Pinpoint the cell where the given text exists, returning its (X, Y) midpoint coordinate. 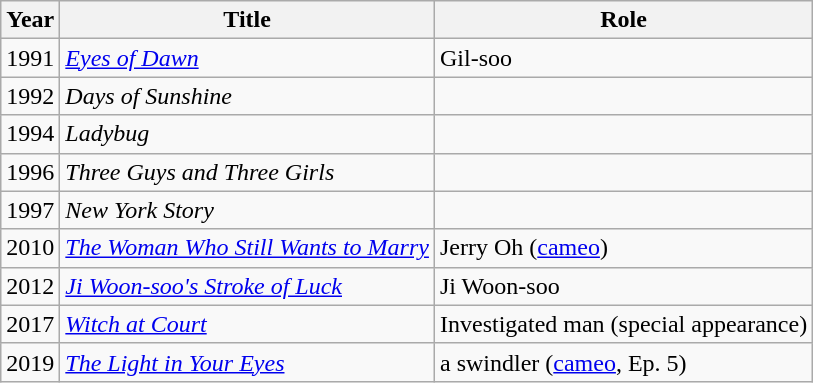
Witch at Court (248, 324)
1994 (30, 134)
Days of Sunshine (248, 96)
New York Story (248, 210)
1991 (30, 58)
The Light in Your Eyes (248, 362)
Year (30, 20)
Title (248, 20)
Jerry Oh (cameo) (623, 248)
Gil-soo (623, 58)
Ji Woon-soo's Stroke of Luck (248, 286)
1996 (30, 172)
Three Guys and Three Girls (248, 172)
2017 (30, 324)
2012 (30, 286)
2010 (30, 248)
2019 (30, 362)
a swindler (cameo, Ep. 5) (623, 362)
Investigated man (special appearance) (623, 324)
Ji Woon-soo (623, 286)
The Woman Who Still Wants to Marry (248, 248)
Role (623, 20)
1992 (30, 96)
Ladybug (248, 134)
Eyes of Dawn (248, 58)
1997 (30, 210)
